Determine the (X, Y) coordinate at the center of the cell enclosing the given text.  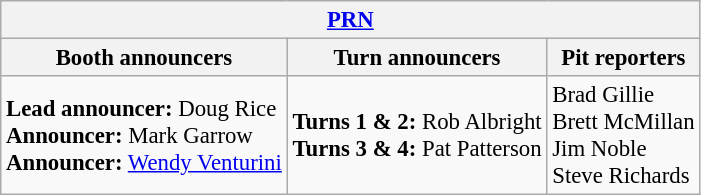
Lead announcer: Doug RiceAnnouncer: Mark GarrowAnnouncer: Wendy Venturini (144, 136)
Brad GillieBrett McMillanJim NobleSteve Richards (624, 136)
PRN (350, 20)
Pit reporters (624, 58)
Turn announcers (417, 58)
Turns 1 & 2: Rob AlbrightTurns 3 & 4: Pat Patterson (417, 136)
Booth announcers (144, 58)
